Determine the (x, y) coordinate at the center of the cell enclosing the given text.  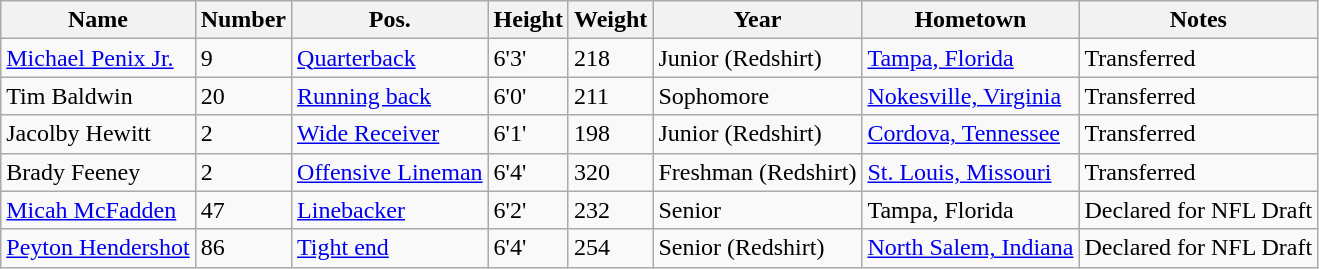
9 (243, 58)
Tim Baldwin (98, 96)
Year (758, 20)
Jacolby Hewitt (98, 134)
Offensive Lineman (390, 172)
211 (610, 96)
Tight end (390, 248)
86 (243, 248)
Cordova, Tennessee (970, 134)
Notes (1198, 20)
Michael Penix Jr. (98, 58)
232 (610, 210)
6'1' (528, 134)
Weight (610, 20)
47 (243, 210)
6'0' (528, 96)
Name (98, 20)
Linebacker (390, 210)
Quarterback (390, 58)
254 (610, 248)
Peyton Hendershot (98, 248)
Wide Receiver (390, 134)
Nokesville, Virginia (970, 96)
Senior (758, 210)
320 (610, 172)
Hometown (970, 20)
Pos. (390, 20)
Number (243, 20)
Running back (390, 96)
6'2' (528, 210)
6'3' (528, 58)
North Salem, Indiana (970, 248)
St. Louis, Missouri (970, 172)
Sophomore (758, 96)
Brady Feeney (98, 172)
Micah McFadden (98, 210)
Freshman (Redshirt) (758, 172)
20 (243, 96)
218 (610, 58)
Height (528, 20)
198 (610, 134)
Senior (Redshirt) (758, 248)
